Search for the cell housing the specified text and yield its (x, y) center coordinate. 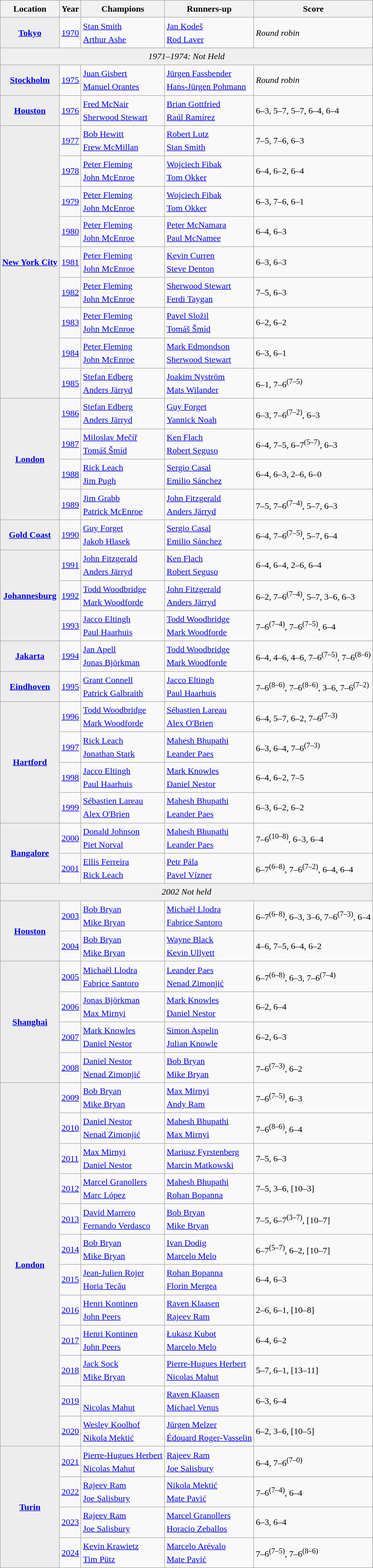
2008 (70, 1067)
Shanghai (30, 1022)
2014 (70, 1249)
6–4, 4–6, 4–6, 7–6(7–5), 7–6(8–6) (313, 656)
Stockholm (30, 80)
Champions (123, 9)
2021 (70, 1461)
2011 (70, 1158)
Jan Apell Jonas Björkman (123, 656)
1993 (70, 626)
2016 (70, 1310)
6–3, 5–7, 5–7, 6–4, 6–4 (313, 110)
Marcel Granollers Horacio Zeballos (209, 1522)
Guy Forget Jakob Hlasek (123, 535)
2007 (70, 1037)
Jan Kodeš Rod Laver (209, 33)
6–3, 6–1 (313, 353)
6–3, 7–6(7–2), 6–3 (313, 414)
2004 (70, 946)
1977 (70, 141)
6–3, 6–3 (313, 262)
Raven Klaasen Rajeev Ram (209, 1310)
2019 (70, 1401)
1990 (70, 535)
6–4, 6–3, 2–6, 6–0 (313, 474)
1979 (70, 201)
6–4, 7–6(7–0) (313, 1461)
1971–1974: Not Held (186, 56)
7–6(7–5), 6–3 (313, 1098)
2006 (70, 1007)
Score (313, 9)
7–6(10–8), 6–3, 6–4 (313, 838)
6–4, 7–6(7–5), 5–7, 6–4 (313, 535)
2020 (70, 1431)
Location (30, 9)
2023 (70, 1522)
1997 (70, 747)
Mahesh Bhupathi Max Mirnyi (209, 1128)
7–5, 6–7(3–7), [10–7] (313, 1219)
Turin (30, 1507)
Stan Smith Arthur Ashe (123, 33)
Petr Pála Pavel Vízner (209, 869)
7–6(8–6), 7–6(8–6), 3–6, 7–6(7–2) (313, 686)
Grant Connell Patrick Galbraith (123, 686)
6–4, 7–5, 6–7(5–7), 6–3 (313, 444)
6–2, 6–2 (313, 323)
Kevin Krawietz Tim Pütz (123, 1553)
Rohan Bopanna Florin Mergea (209, 1280)
2024 (70, 1553)
Bangalore (30, 853)
Ivan Dodig Marcelo Melo (209, 1249)
2015 (70, 1280)
7–6(7–4), 6–4 (313, 1492)
Nicolas Mahut (123, 1401)
Jürgen Fassbender Hans-Jürgen Pohmann (209, 80)
Leander Paes Nenad Zimonjić (209, 977)
New York City (30, 262)
2012 (70, 1188)
7–5, 7–6, 6–3 (313, 141)
1986 (70, 414)
1981 (70, 262)
Łukasz Kubot Marcelo Melo (209, 1340)
Runners-up (209, 9)
Marcel Granollers Marc López (123, 1188)
6–4, 5–7, 6–2, 7–6(7–3) (313, 717)
1994 (70, 656)
6–2, 6–3 (313, 1037)
1991 (70, 565)
1976 (70, 110)
1975 (70, 80)
Miloslav Mečíř Tomáš Šmíd (123, 444)
2022 (70, 1492)
6–1, 7–6(7–5) (313, 383)
Hartford (30, 762)
Jean-Julien Rojer Horia Tecău (123, 1280)
Jack Sock Mike Bryan (123, 1371)
1995 (70, 686)
2017 (70, 1340)
1999 (70, 807)
Robert Lutz Stan Smith (209, 141)
Pavel Složil Tomáš Šmíd (209, 323)
Ellis Ferreira Rick Leach (123, 869)
David Marrero Fernando Verdasco (123, 1219)
6–7(6–8), 6–3, 3–6, 7–6(7–3), 6–4 (313, 916)
Rick Leach Jonathan Stark (123, 747)
Juan Gisbert Manuel Orantes (123, 80)
2003 (70, 916)
Bob Hewitt Frew McMillan (123, 141)
6–4, 6–2, 7–5 (313, 777)
Mark Edmondson Sherwood Stewart (209, 353)
Wesley Koolhof Nikola Mektić (123, 1431)
Joakim Nyström Mats Wilander (209, 383)
Max Mirnyi Daniel Nestor (123, 1158)
6–7(6–8), 6–3, 7–6(7–4) (313, 977)
Johannesburg (30, 596)
1996 (70, 717)
2001 (70, 869)
6–2, 3–6, [10–5] (313, 1431)
1987 (70, 444)
7–6(7–4), 7–6(7–5), 6–4 (313, 626)
1988 (70, 474)
Nikola Mektić Mate Pavić (209, 1492)
6–3, 6–4, 7–6(7–3) (313, 747)
Jakarta (30, 656)
Rick Leach Jim Pugh (123, 474)
2010 (70, 1128)
2005 (70, 977)
2018 (70, 1371)
6–3, 6–2, 6–2 (313, 807)
1983 (70, 323)
Sherwood Stewart Ferdi Taygan (209, 292)
2013 (70, 1219)
Tokyo (30, 33)
2002 Not held (186, 892)
6–7(6–8), 7–6(7–2), 6–4, 6–4 (313, 869)
Fred McNair Sherwood Stewart (123, 110)
2–6, 6–1, [10–8] (313, 1310)
7–5, 3–6, [10–3] (313, 1188)
1998 (70, 777)
7–6(8–6), 6–4 (313, 1128)
Marcelo Arévalo Mate Pavić (209, 1553)
Peter McNamara Paul McNamee (209, 231)
Gold Coast (30, 535)
Mahesh Bhupathi Rohan Bopanna (209, 1188)
Mariusz Fyrstenberg Marcin Matkowski (209, 1158)
2000 (70, 838)
6–2, 7–6(7–4), 5–7, 3–6, 6–3 (313, 596)
2009 (70, 1098)
Max Mirnyi Andy Ram (209, 1098)
1978 (70, 171)
7–5, 7–6(7–4), 5–7, 6–3 (313, 504)
Kevin Curren Steve Denton (209, 262)
6–2, 6–4 (313, 1007)
Jonas Björkman Max Mirnyi (123, 1007)
7–6(7–5), 7–6(8–6) (313, 1553)
Year (70, 9)
5–7, 6–1, [13–11] (313, 1371)
6–4, 6–2 (313, 1340)
1982 (70, 292)
1970 (70, 33)
Brian Gottfried Raúl Ramírez (209, 110)
Wayne Black Kevin Ullyett (209, 946)
Guy Forget Yannick Noah (209, 414)
Simon Aspelin Julian Knowle (209, 1037)
4–6, 7–5, 6–4, 6–2 (313, 946)
6–4, 6–2, 6–4 (313, 171)
1989 (70, 504)
1980 (70, 231)
Eindhoven (30, 686)
6–7(5–7), 6–2, [10–7] (313, 1249)
Jim Grabb Patrick McEnroe (123, 504)
1984 (70, 353)
1992 (70, 596)
Jürgen Melzer Édouard Roger-Vasselin (209, 1431)
7–6(7–3), 6–2 (313, 1067)
6–4, 6–4, 2–6, 6–4 (313, 565)
Donald Johnson Piet Norval (123, 838)
1985 (70, 383)
6–3, 7–6, 6–1 (313, 201)
Raven Klaasen Michael Venus (209, 1401)
